Find where the given text appears and provide that cell's center as (x, y) coordinate. 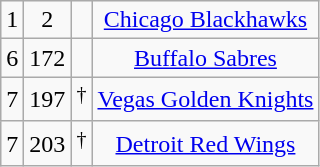
1 (12, 20)
203 (48, 144)
Detroit Red Wings (206, 144)
Chicago Blackhawks (206, 20)
6 (12, 58)
Vegas Golden Knights (206, 100)
172 (48, 58)
2 (48, 20)
197 (48, 100)
Buffalo Sabres (206, 58)
